Return the [X, Y] coordinate for the center point of the cell that contains the specified text.  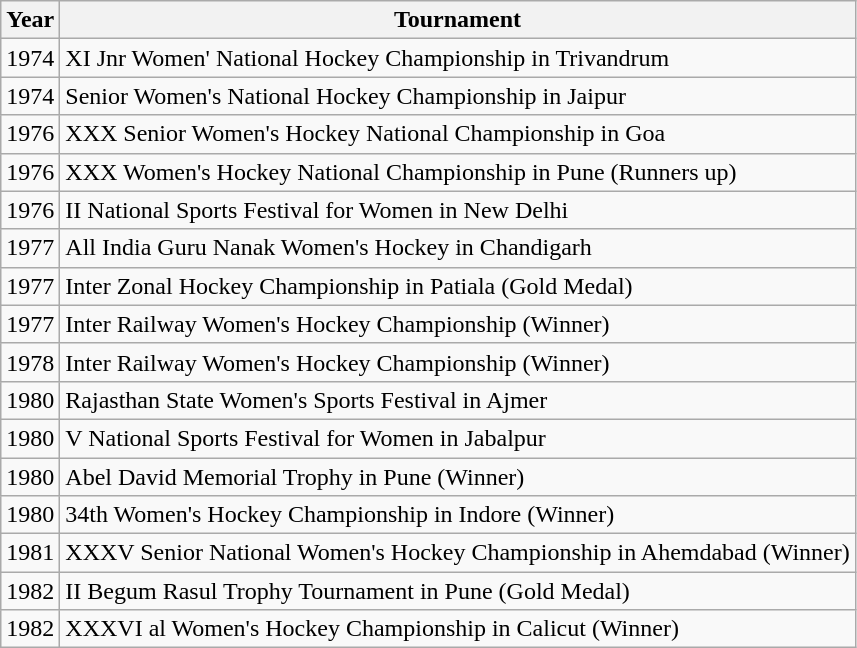
V National Sports Festival for Women in Jabalpur [458, 438]
Abel David Memorial Trophy in Pune (Winner) [458, 477]
1978 [30, 362]
XXXVI al Women's Hockey Championship in Calicut (Winner) [458, 629]
XXXV Senior National Women's Hockey Championship in Ahemdabad (Winner) [458, 553]
XXX Women's Hockey National Championship in Pune (Runners up) [458, 172]
1981 [30, 553]
All India Guru Nanak Women's Hockey in Chandigarh [458, 248]
II Begum Rasul Trophy Tournament in Pune (Gold Medal) [458, 591]
XXX Senior Women's Hockey National Championship in Goa [458, 134]
Year [30, 20]
Rajasthan State Women's Sports Festival in Ajmer [458, 400]
Senior Women's National Hockey Championship in Jaipur [458, 96]
34th Women's Hockey Championship in Indore (Winner) [458, 515]
Tournament [458, 20]
XI Jnr Women' National Hockey Championship in Trivandrum [458, 58]
Inter Zonal Hockey Championship in Patiala (Gold Medal) [458, 286]
II National Sports Festival for Women in New Delhi [458, 210]
